Return the (X, Y) coordinate for the center point of the cell that contains the specified text.  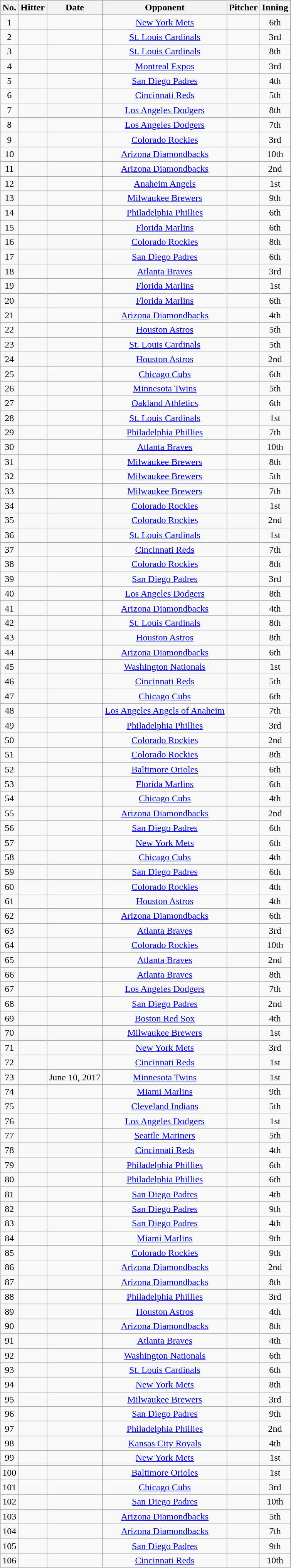
3 (9, 52)
102 (9, 1502)
12 (9, 184)
66 (9, 975)
64 (9, 945)
54 (9, 799)
17 (9, 257)
7 (9, 110)
94 (9, 1385)
59 (9, 872)
90 (9, 1326)
95 (9, 1399)
67 (9, 989)
48 (9, 711)
40 (9, 593)
58 (9, 857)
June 10, 2017 (75, 1077)
50 (9, 740)
Inning (275, 8)
29 (9, 433)
Opponent (165, 8)
Cleveland Indians (165, 1106)
53 (9, 784)
43 (9, 637)
91 (9, 1341)
96 (9, 1414)
78 (9, 1150)
72 (9, 1062)
32 (9, 476)
22 (9, 330)
37 (9, 550)
71 (9, 1048)
9 (9, 139)
5 (9, 81)
101 (9, 1487)
1 (9, 22)
68 (9, 1004)
77 (9, 1136)
62 (9, 916)
70 (9, 1033)
55 (9, 813)
27 (9, 403)
42 (9, 623)
31 (9, 462)
81 (9, 1194)
83 (9, 1224)
63 (9, 931)
18 (9, 271)
52 (9, 769)
Oakland Athletics (165, 403)
65 (9, 960)
105 (9, 1546)
57 (9, 843)
Seattle Mariners (165, 1136)
98 (9, 1443)
28 (9, 418)
6 (9, 95)
99 (9, 1458)
80 (9, 1180)
106 (9, 1560)
25 (9, 374)
82 (9, 1209)
24 (9, 359)
44 (9, 652)
Los Angeles Angels of Anaheim (165, 711)
20 (9, 301)
100 (9, 1473)
2 (9, 37)
87 (9, 1282)
51 (9, 755)
38 (9, 564)
19 (9, 286)
93 (9, 1370)
75 (9, 1106)
88 (9, 1297)
45 (9, 667)
61 (9, 901)
10 (9, 154)
41 (9, 608)
No. (9, 8)
39 (9, 579)
Date (75, 8)
23 (9, 344)
76 (9, 1121)
33 (9, 491)
56 (9, 828)
34 (9, 506)
60 (9, 886)
4 (9, 66)
74 (9, 1092)
26 (9, 388)
36 (9, 535)
Pitcher (243, 8)
14 (9, 213)
Anaheim Angels (165, 184)
Kansas City Royals (165, 1443)
92 (9, 1355)
13 (9, 198)
11 (9, 169)
79 (9, 1165)
46 (9, 682)
104 (9, 1531)
103 (9, 1516)
35 (9, 520)
47 (9, 696)
86 (9, 1267)
89 (9, 1311)
16 (9, 242)
21 (9, 315)
85 (9, 1253)
30 (9, 447)
73 (9, 1077)
84 (9, 1238)
97 (9, 1429)
15 (9, 227)
49 (9, 725)
69 (9, 1018)
8 (9, 125)
Montreal Expos (165, 66)
Boston Red Sox (165, 1018)
Hitter (33, 8)
